From the cell containing the given text, extract its center point as [x, y] coordinate. 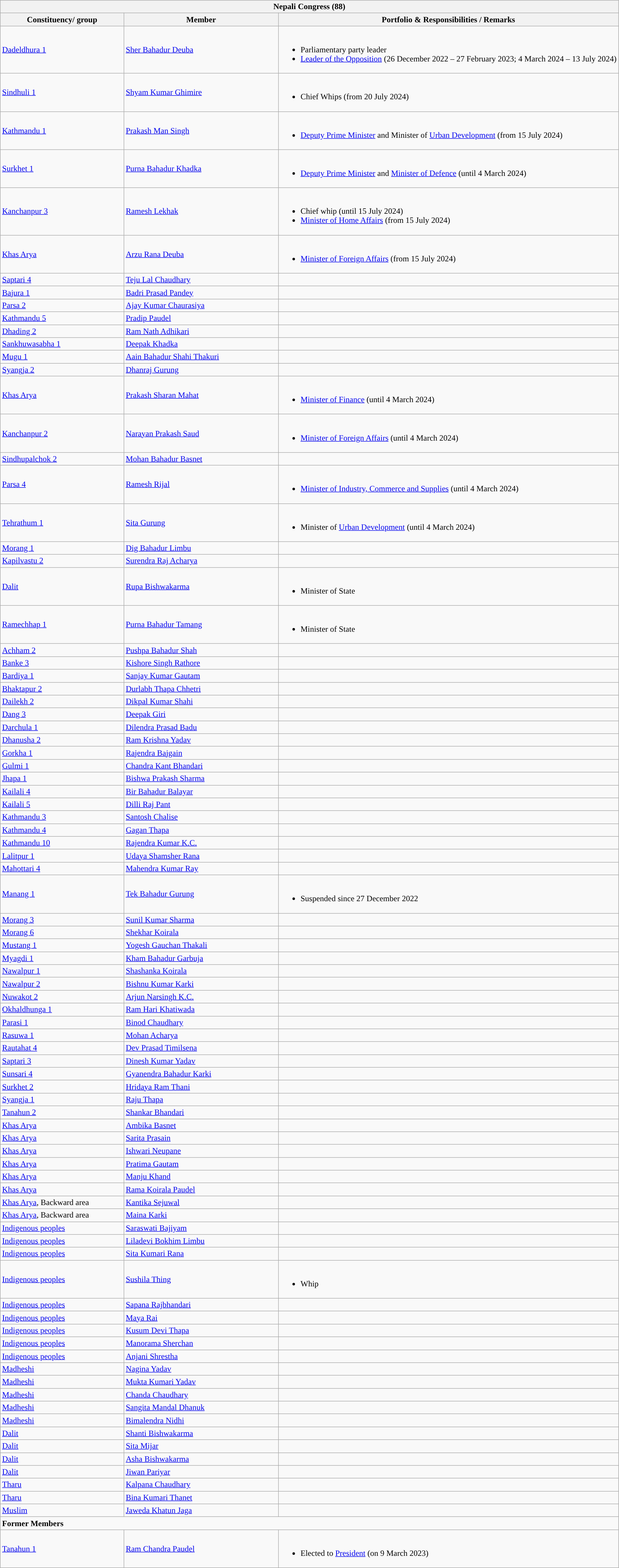
Tanahun 1 [62, 1548]
Bimalendra Nidhi [201, 1420]
Minister of Foreign Affairs (until 4 March 2024) [448, 434]
Sapana Rajbhandari [201, 1305]
Ram Krishna Yadav [201, 740]
Chanda Chaudhary [201, 1395]
Shyam Kumar Ghimire [201, 93]
Parsa 4 [62, 484]
Whip [448, 1279]
Nagina Yadav [201, 1369]
Rautahat 4 [62, 1048]
Jhapa 1 [62, 779]
Lalitpur 1 [62, 856]
Darchula 1 [62, 727]
Bishnu Kumar Karki [201, 984]
Kailali 4 [62, 791]
Constituency/ group [62, 20]
Kathmandu 3 [62, 817]
Bishwa Prakash Sharma [201, 779]
Kathmandu 1 [62, 130]
Deputy Prime Minister and Minister of Defence (until 4 March 2024) [448, 169]
Dig Bahadur Limbu [201, 548]
Bhaktapur 2 [62, 688]
Mohan Acharya [201, 1035]
Sunil Kumar Sharma [201, 919]
Mukta Kumari Yadav [201, 1382]
Liladevi Bokhim Limbu [201, 1241]
Gyanendra Bahadur Karki [201, 1074]
Kantika Sejuwal [201, 1202]
Shashanka Koirala [201, 971]
Dang 3 [62, 714]
Rajendra Kumar K.C. [201, 843]
Prakash Man Singh [201, 130]
Pradip Paudel [201, 318]
Syangja 2 [62, 370]
Sankhuwasabha 1 [62, 344]
Sindhuli 1 [62, 93]
Achham 2 [62, 650]
Pratima Gautam [201, 1164]
Former Members [309, 1523]
Ram Chandra Paudel [201, 1548]
Purna Bahadur Khadka [201, 169]
Dilendra Prasad Badu [201, 727]
Sunsari 4 [62, 1074]
Okhaldhunga 1 [62, 1010]
Parliamentary party leaderLeader of the Opposition (26 December 2022 – 27 February 2023; 4 March 2024 – 13 July 2024) [448, 50]
Ishwari Neupane [201, 1151]
Dadeldhura 1 [62, 50]
Jiwan Pariyar [201, 1472]
Kathmandu 4 [62, 830]
Kathmandu 10 [62, 843]
Minister of Finance (until 4 March 2024) [448, 395]
Ram Hari Khatiwada [201, 1010]
Nawalpur 1 [62, 971]
Dailekh 2 [62, 702]
Mugu 1 [62, 357]
Rasuwa 1 [62, 1035]
Rajendra Bajgain [201, 753]
Minister of Foreign Affairs (from 15 July 2024) [448, 254]
Sher Bahadur Deuba [201, 50]
Durlabh Thapa Chhetri [201, 688]
Ramesh Lekhak [201, 211]
Prakash Sharan Mahat [201, 395]
Sita Gurung [201, 523]
Saptari 3 [62, 1061]
Hridaya Ram Thani [201, 1087]
Ram Nath Adhikari [201, 331]
Surkhet 1 [62, 169]
Sita Kumari Rana [201, 1254]
Ajay Kumar Chaurasiya [201, 305]
Gulmi 1 [62, 766]
Badri Prasad Pandey [201, 292]
Minister of Industry, Commerce and Supplies (until 4 March 2024) [448, 484]
Udaya Shamsher Rana [201, 856]
Kanchanpur 2 [62, 434]
Mahottari 4 [62, 868]
Manang 1 [62, 894]
Nepali Congress (88) [309, 7]
Sangita Mandal Dhanuk [201, 1408]
Sanjay Kumar Gautam [201, 676]
Deputy Prime Minister and Minister of Urban Development (from 15 July 2024) [448, 130]
Sindhupalchok 2 [62, 459]
Myagdi 1 [62, 958]
Saptari 4 [62, 280]
Bir Bahadur Balayar [201, 791]
Anjani Shrestha [201, 1356]
Raju Thapa [201, 1099]
Sita Mijar [201, 1446]
Suspended since 27 December 2022 [448, 894]
Aain Bahadur Shahi Thakuri [201, 357]
Mustang 1 [62, 945]
Ramechhap 1 [62, 625]
Dikpal Kumar Shahi [201, 702]
Ambika Basnet [201, 1125]
Mohan Bahadur Basnet [201, 459]
Chandra Kant Bhandari [201, 766]
Deepak Khadka [201, 344]
Member [201, 20]
Minister of Urban Development (until 4 March 2024) [448, 523]
Sushila Thing [201, 1279]
Tanahun 2 [62, 1112]
Banke 3 [62, 663]
Kalpana Chaudhary [201, 1485]
Arzu Rana Deuba [201, 254]
Kishore Singh Rathore [201, 663]
Kailali 5 [62, 804]
Surendra Raj Acharya [201, 561]
Tehrathum 1 [62, 523]
Nuwakot 2 [62, 997]
Asha Bishwakarma [201, 1459]
Portfolio & Responsibilities / Remarks [448, 20]
Ramesh Rijal [201, 484]
Gagan Thapa [201, 830]
Shankar Bhandari [201, 1112]
Syangja 1 [62, 1099]
Nawalpur 2 [62, 984]
Dhanusha 2 [62, 740]
Gorkha 1 [62, 753]
Dinesh Kumar Yadav [201, 1061]
Morang 6 [62, 933]
Shanti Bishwakarma [201, 1433]
Jaweda Khatun Jaga [201, 1510]
Yogesh Gauchan Thakali [201, 945]
Tek Bahadur Gurung [201, 894]
Bina Kumari Thanet [201, 1497]
Kanchanpur 3 [62, 211]
Dhanraj Gurung [201, 370]
Kham Bahadur Garbuja [201, 958]
Kapilvastu 2 [62, 561]
Narayan Prakash Saud [201, 434]
Kusum Devi Thapa [201, 1330]
Binod Chaudhary [201, 1022]
Bardiya 1 [62, 676]
Santosh Chalise [201, 817]
Dhading 2 [62, 331]
Surkhet 2 [62, 1087]
Dilli Raj Pant [201, 804]
Morang 3 [62, 919]
Manju Khand [201, 1177]
Morang 1 [62, 548]
Mahendra Kumar Ray [201, 868]
Pushpa Bahadur Shah [201, 650]
Kathmandu 5 [62, 318]
Sarita Prasain [201, 1138]
Deepak Giri [201, 714]
Dev Prasad Timilsena [201, 1048]
Saraswati Bajiyam [201, 1228]
Rupa Bishwakarma [201, 586]
Chief whip (until 15 July 2024)Minister of Home Affairs (from 15 July 2024) [448, 211]
Teju Lal Chaudhary [201, 280]
Rama Koirala Paudel [201, 1190]
Purna Bahadur Tamang [201, 625]
Muslim [62, 1510]
Elected to President (on 9 March 2023) [448, 1548]
Parasi 1 [62, 1022]
Chief Whips (from 20 July 2024) [448, 93]
Parsa 2 [62, 305]
Shekhar Koirala [201, 933]
Maina Karki [201, 1215]
Manorama Sherchan [201, 1343]
Bajura 1 [62, 292]
Arjun Narsingh K.C. [201, 997]
Maya Rai [201, 1317]
